Extract the [x, y] coordinate from the center of the cell holding the provided text.  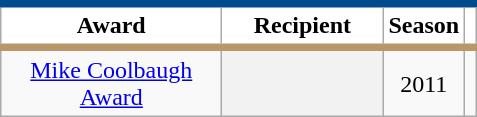
2011 [424, 82]
Mike Coolbaugh Award [112, 82]
Season [424, 26]
Recipient [302, 26]
Award [112, 26]
